Determine the (x, y) coordinate at the center of the cell enclosing the given text.  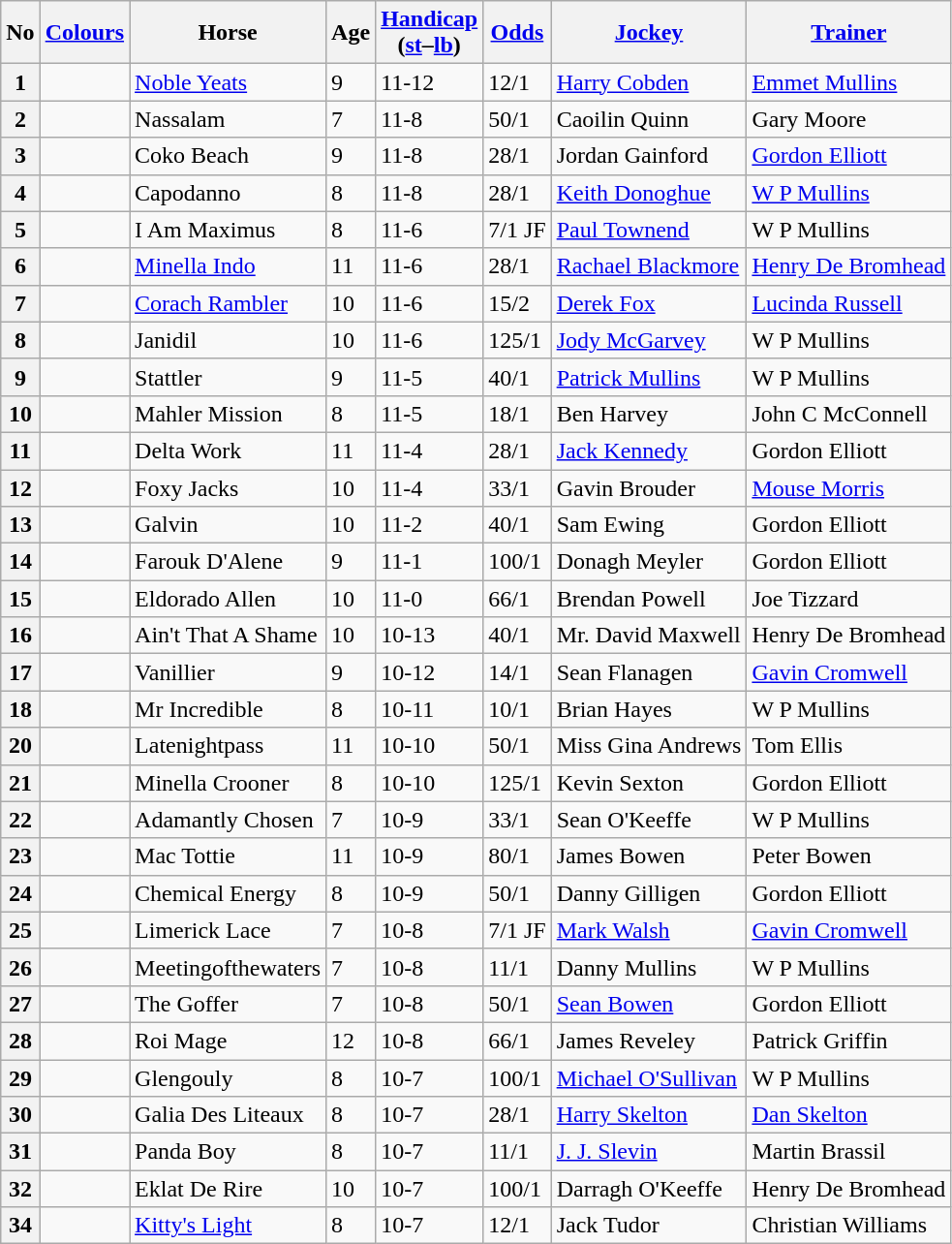
Minella Crooner (229, 783)
Eldorado Allen (229, 599)
10-13 (430, 636)
Jack Tudor (649, 1226)
Ben Harvey (649, 414)
15 (20, 599)
Ain't That A Shame (229, 636)
14 (20, 562)
10-11 (430, 709)
Colours (84, 33)
16 (20, 636)
Galvin (229, 525)
Farouk D'Alene (229, 562)
Janidil (229, 340)
Handicap(st–lb) (430, 33)
11-1 (430, 562)
Patrick Mullins (649, 377)
32 (20, 1189)
Glengouly (229, 1078)
30 (20, 1115)
11-0 (430, 599)
Danny Mullins (649, 967)
Jack Kennedy (649, 451)
Capodanno (229, 193)
10-12 (430, 672)
11-12 (430, 82)
Rachael Blackmore (649, 266)
Peter Bowen (848, 856)
Trainer (848, 33)
Galia Des Liteaux (229, 1115)
Latenightpass (229, 746)
Gavin Brouder (649, 487)
15/2 (517, 303)
23 (20, 856)
24 (20, 893)
Eklat De Rire (229, 1189)
Emmet Mullins (848, 82)
Joe Tizzard (848, 599)
Jody McGarvey (649, 340)
Gary Moore (848, 119)
James Bowen (649, 856)
James Reveley (649, 1041)
Mouse Morris (848, 487)
21 (20, 783)
I Am Maximus (229, 230)
Mr. David Maxwell (649, 636)
Meetingofthewaters (229, 967)
Jockey (649, 33)
Sean Flanagen (649, 672)
Sean Bowen (649, 1004)
Panda Boy (229, 1152)
18/1 (517, 414)
Vanillier (229, 672)
Age (351, 33)
28 (20, 1041)
Kevin Sexton (649, 783)
10/1 (517, 709)
18 (20, 709)
Kitty's Light (229, 1226)
4 (20, 193)
Lucinda Russell (848, 303)
6 (20, 266)
J. J. Slevin (649, 1152)
Dan Skelton (848, 1115)
Adamantly Chosen (229, 820)
Delta Work (229, 451)
Jordan Gainford (649, 156)
3 (20, 156)
Stattler (229, 377)
Harry Skelton (649, 1115)
Paul Townend (649, 230)
Odds (517, 33)
14/1 (517, 672)
Mahler Mission (229, 414)
Michael O'Sullivan (649, 1078)
Foxy Jacks (229, 487)
Miss Gina Andrews (649, 746)
Donagh Meyler (649, 562)
Mac Tottie (229, 856)
Danny Gilligen (649, 893)
Derek Fox (649, 303)
1 (20, 82)
11-2 (430, 525)
27 (20, 1004)
Noble Yeats (229, 82)
Patrick Griffin (848, 1041)
Christian Williams (848, 1226)
20 (20, 746)
Nassalam (229, 119)
Horse (229, 33)
Corach Rambler (229, 303)
Martin Brassil (848, 1152)
5 (20, 230)
13 (20, 525)
Brian Hayes (649, 709)
Harry Cobden (649, 82)
Darragh O'Keeffe (649, 1189)
Limerick Lace (229, 930)
Roi Mage (229, 1041)
Chemical Energy (229, 893)
2 (20, 119)
31 (20, 1152)
Caoilin Quinn (649, 119)
Coko Beach (229, 156)
Mark Walsh (649, 930)
Minella Indo (229, 266)
80/1 (517, 856)
Sean O'Keeffe (649, 820)
25 (20, 930)
Tom Ellis (848, 746)
Mr Incredible (229, 709)
John C McConnell (848, 414)
29 (20, 1078)
Brendan Powell (649, 599)
No (20, 33)
17 (20, 672)
22 (20, 820)
Sam Ewing (649, 525)
26 (20, 967)
34 (20, 1226)
The Goffer (229, 1004)
Keith Donoghue (649, 193)
